From the cell containing the given text, extract its center point as [x, y] coordinate. 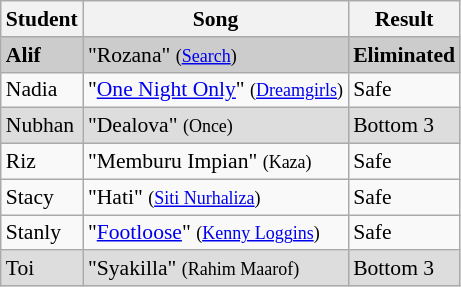
Stacy [42, 197]
"Syakilla" (Rahim Maarof) [216, 269]
Eliminated [404, 55]
"Memburu Impian" (Kaza) [216, 162]
Nubhan [42, 126]
Stanly [42, 233]
Nadia [42, 90]
Toi [42, 269]
Student [42, 19]
Alif [42, 55]
"Rozana" (Search) [216, 55]
"One Night Only" (Dreamgirls) [216, 90]
"Hati" (Siti Nurhaliza) [216, 197]
Result [404, 19]
Riz [42, 162]
"Footloose" (Kenny Loggins) [216, 233]
Song [216, 19]
"Dealova" (Once) [216, 126]
